Determine the [X, Y] coordinate at the center of the cell enclosing the given text.  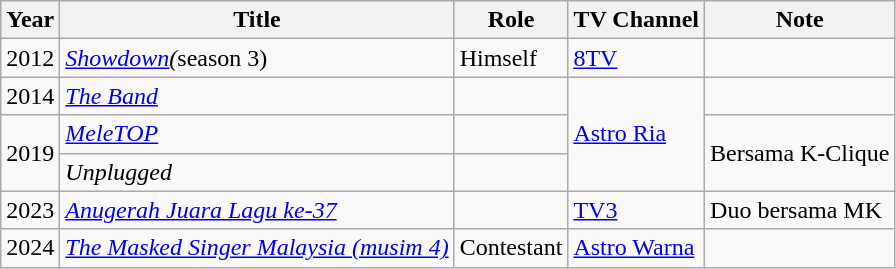
Year [30, 20]
Title [257, 20]
TV3 [636, 210]
Himself [511, 58]
Anugerah Juara Lagu ke-37 [257, 210]
The Masked Singer Malaysia (musim 4) [257, 248]
Astro Ria [636, 134]
8TV [636, 58]
The Band [257, 96]
TV Channel [636, 20]
2023 [30, 210]
Unplugged [257, 172]
Astro Warna [636, 248]
Note [800, 20]
2012 [30, 58]
Duo bersama MK [800, 210]
Showdown(season 3) [257, 58]
Contestant [511, 248]
2014 [30, 96]
Role [511, 20]
Bersama K-Clique [800, 153]
MeleTOP [257, 134]
2019 [30, 153]
2024 [30, 248]
